Return the (X, Y) coordinate for the center point of the cell that contains the specified text.  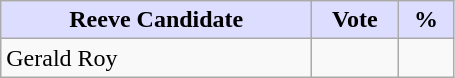
Gerald Roy (156, 58)
Reeve Candidate (156, 20)
% (426, 20)
Vote (355, 20)
